Identify which cell holds the provided text, then report its [X, Y] central coordinate. 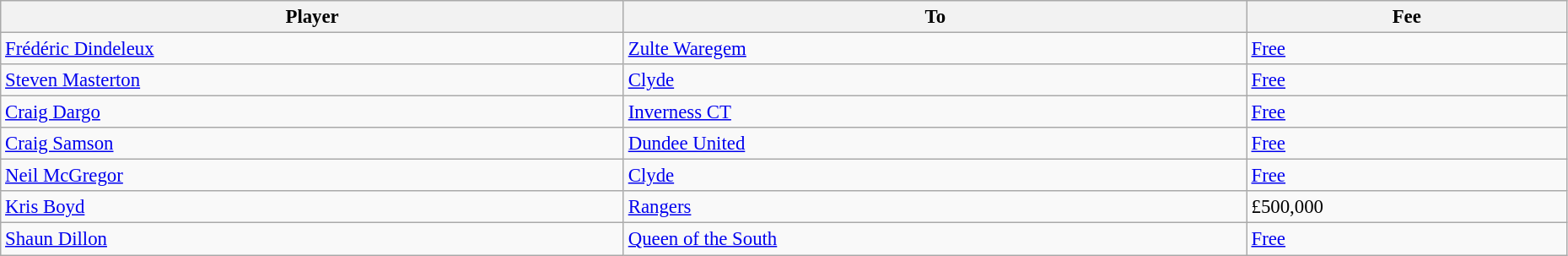
Queen of the South [935, 239]
Player [312, 17]
Dundee United [935, 144]
Rangers [935, 207]
Craig Samson [312, 144]
Shaun Dillon [312, 239]
Craig Dargo [312, 112]
Inverness CT [935, 112]
Fee [1407, 17]
Frédéric Dindeleux [312, 49]
Neil McGregor [312, 176]
Steven Masterton [312, 80]
Zulte Waregem [935, 49]
Kris Boyd [312, 207]
To [935, 17]
£500,000 [1407, 207]
